From the cell containing the given text, extract its center point as (x, y) coordinate. 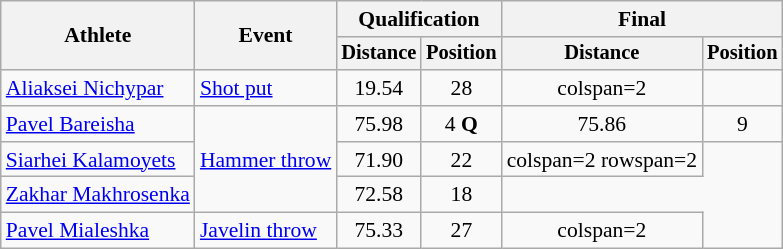
Qualification (418, 19)
Shot put (266, 88)
Event (266, 36)
Javelin throw (266, 231)
72.58 (378, 195)
75.33 (378, 231)
28 (461, 88)
19.54 (378, 88)
Zakhar Makhrosenka (98, 195)
27 (461, 231)
Athlete (98, 36)
9 (742, 124)
Final (642, 19)
75.86 (602, 124)
Pavel Bareisha (98, 124)
colspan=2 rowspan=2 (602, 160)
Pavel Mialeshka (98, 231)
Hammer throw (266, 160)
4 Q (461, 124)
18 (461, 195)
75.98 (378, 124)
Siarhei Kalamoyets (98, 160)
22 (461, 160)
71.90 (378, 160)
Aliaksei Nichypar (98, 88)
